Extract the [X, Y] coordinate from the center of the cell holding the provided text.  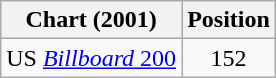
US Billboard 200 [92, 58]
Chart (2001) [92, 20]
Position [229, 20]
152 [229, 58]
